Provide the [x, y] coordinate of the cell's center where the given text is located.  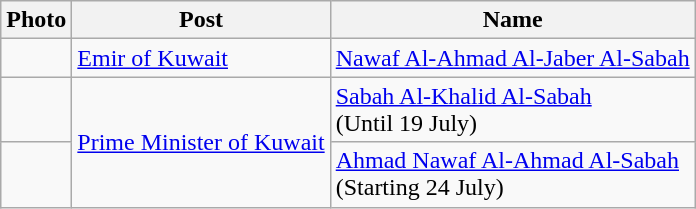
Ahmad Nawaf Al-Ahmad Al-Sabah(Starting 24 July) [512, 174]
Name [512, 20]
Prime Minister of Kuwait [201, 142]
Sabah Al-Khalid Al-Sabah(Until 19 July) [512, 110]
Emir of Kuwait [201, 58]
Photo [36, 20]
Post [201, 20]
Nawaf Al-Ahmad Al-Jaber Al-Sabah [512, 58]
